From the cell containing the given text, extract its center point as [x, y] coordinate. 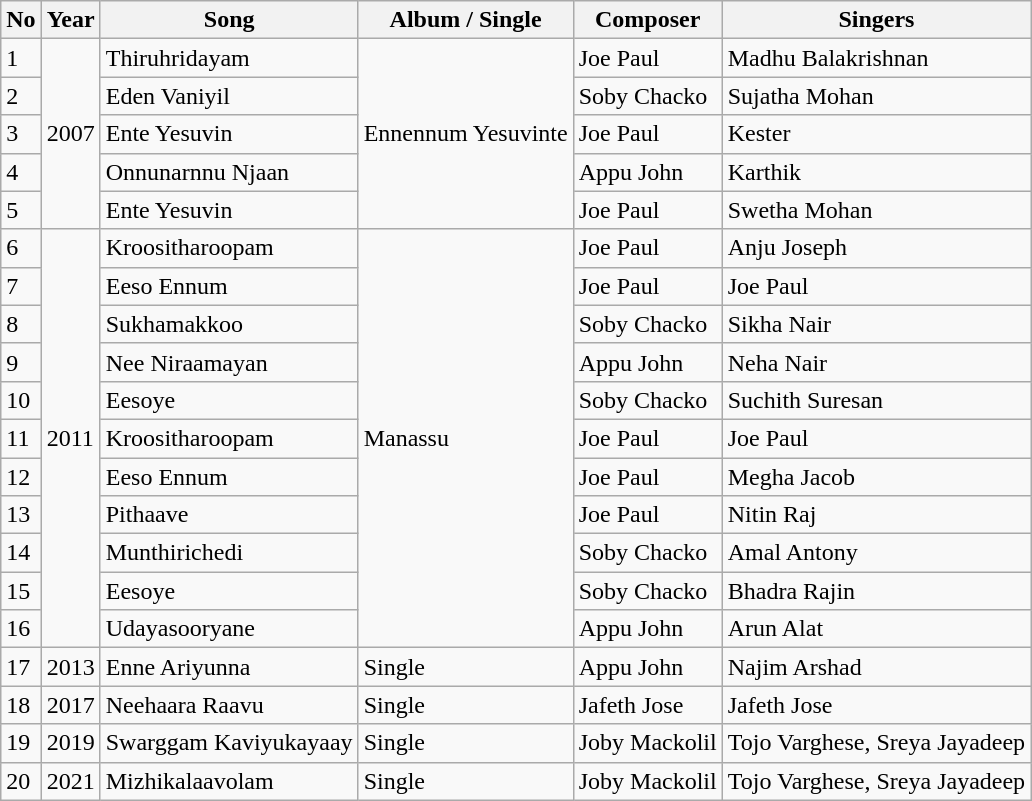
No [21, 20]
Madhu Balakrishnan [876, 58]
Udayasooryane [229, 629]
16 [21, 629]
2007 [70, 134]
Singers [876, 20]
2019 [70, 743]
Karthik [876, 172]
Manassu [466, 438]
Amal Antony [876, 553]
Neehaara Raavu [229, 705]
6 [21, 248]
10 [21, 400]
Album / Single [466, 20]
2017 [70, 705]
Neha Nair [876, 362]
Kester [876, 134]
13 [21, 515]
4 [21, 172]
Suchith Suresan [876, 400]
Year [70, 20]
9 [21, 362]
Nee Niraamayan [229, 362]
Sikha Nair [876, 324]
Composer [648, 20]
Munthirichedi [229, 553]
2011 [70, 438]
Onnunarnnu Njaan [229, 172]
2 [21, 96]
Enne Ariyunna [229, 667]
Thiruhridayam [229, 58]
14 [21, 553]
19 [21, 743]
Bhadra Rajin [876, 591]
2021 [70, 781]
Ennennum Yesuvinte [466, 134]
Sujatha Mohan [876, 96]
Pithaave [229, 515]
Sukhamakkoo [229, 324]
Nitin Raj [876, 515]
5 [21, 210]
20 [21, 781]
11 [21, 438]
Eden Vaniyil [229, 96]
3 [21, 134]
1 [21, 58]
15 [21, 591]
12 [21, 477]
Najim Arshad [876, 667]
Swetha Mohan [876, 210]
Arun Alat [876, 629]
Swarggam Kaviyukayaay [229, 743]
17 [21, 667]
8 [21, 324]
2013 [70, 667]
7 [21, 286]
Anju Joseph [876, 248]
Mizhikalaavolam [229, 781]
Song [229, 20]
18 [21, 705]
Megha Jacob [876, 477]
